Return (X, Y) of the center of cell containing provided text 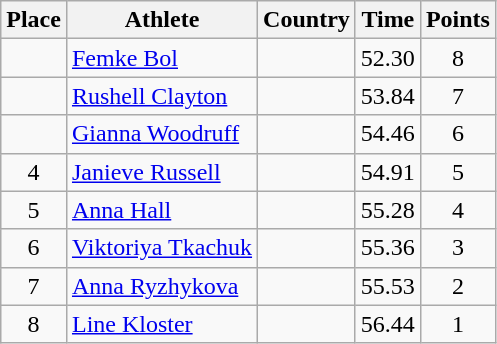
Athlete (162, 20)
Rushell Clayton (162, 96)
Time (388, 20)
2 (458, 286)
Janieve Russell (162, 172)
Line Kloster (162, 324)
54.91 (388, 172)
52.30 (388, 58)
Points (458, 20)
55.53 (388, 286)
Viktoriya Tkachuk (162, 248)
Anna Hall (162, 210)
Anna Ryzhykova (162, 286)
3 (458, 248)
Femke Bol (162, 58)
55.36 (388, 248)
56.44 (388, 324)
Place (34, 20)
55.28 (388, 210)
53.84 (388, 96)
Country (307, 20)
Gianna Woodruff (162, 134)
54.46 (388, 134)
1 (458, 324)
